Extract the [x, y] coordinate from the center of the cell holding the provided text.  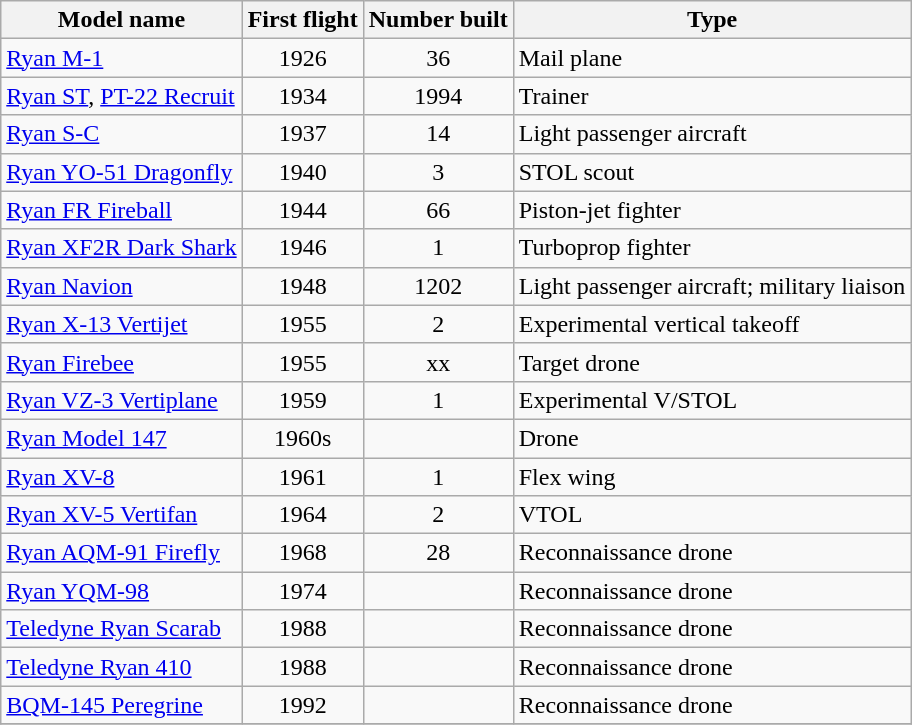
66 [438, 210]
Ryan XV-5 Vertifan [122, 515]
1960s [302, 438]
Ryan ST, PT-22 Recruit [122, 96]
1944 [302, 210]
3 [438, 172]
Ryan X-13 Vertijet [122, 324]
Number built [438, 20]
Experimental V/STOL [712, 400]
Mail plane [712, 58]
STOL scout [712, 172]
Ryan Model 147 [122, 438]
Experimental vertical takeoff [712, 324]
Teledyne Ryan 410 [122, 667]
1946 [302, 248]
28 [438, 553]
1948 [302, 286]
1961 [302, 477]
Ryan M-1 [122, 58]
14 [438, 134]
Ryan YQM-98 [122, 591]
1964 [302, 515]
Flex wing [712, 477]
1968 [302, 553]
xx [438, 362]
1974 [302, 591]
1202 [438, 286]
Ryan XF2R Dark Shark [122, 248]
Ryan FR Fireball [122, 210]
Ryan XV-8 [122, 477]
1992 [302, 705]
Light passenger aircraft [712, 134]
1940 [302, 172]
Trainer [712, 96]
VTOL [712, 515]
36 [438, 58]
1959 [302, 400]
Target drone [712, 362]
Drone [712, 438]
Light passenger aircraft; military liaison [712, 286]
Type [712, 20]
Ryan AQM-91 Firefly [122, 553]
Ryan Firebee [122, 362]
1937 [302, 134]
Piston-jet fighter [712, 210]
Ryan Navion [122, 286]
Teledyne Ryan Scarab [122, 629]
Ryan YO-51 Dragonfly [122, 172]
1994 [438, 96]
1934 [302, 96]
Turboprop fighter [712, 248]
Ryan S-C [122, 134]
Ryan VZ-3 Vertiplane [122, 400]
First flight [302, 20]
Model name [122, 20]
1926 [302, 58]
BQM-145 Peregrine [122, 705]
